Determine the [X, Y] coordinate at the center of the cell enclosing the given text.  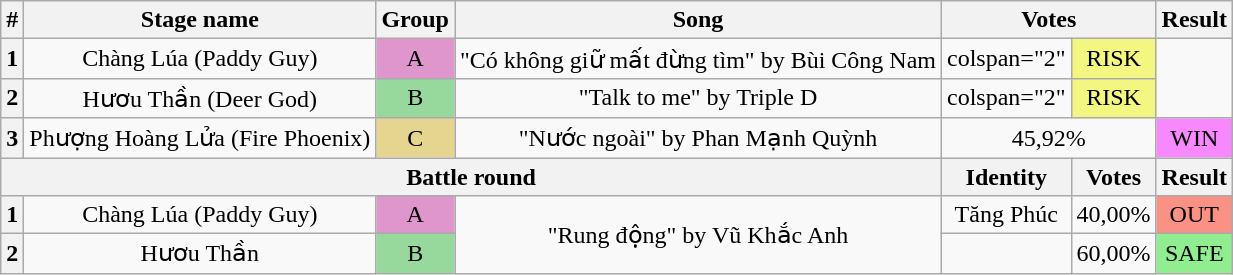
Stage name [200, 20]
SAFE [1194, 254]
60,00% [1114, 254]
"Có không giữ mất đừng tìm" by Bùi Công Nam [698, 59]
Group [416, 20]
Hươu Thần (Deer God) [200, 98]
3 [12, 138]
"Nước ngoài" by Phan Mạnh Quỳnh [698, 138]
# [12, 20]
40,00% [1114, 215]
45,92% [1050, 138]
WIN [1194, 138]
Identity [1007, 177]
C [416, 138]
"Talk to me" by Triple D [698, 98]
Song [698, 20]
Battle round [472, 177]
"Rung động" by Vũ Khắc Anh [698, 235]
Tăng Phúc [1007, 215]
Phượng Hoàng Lửa (Fire Phoenix) [200, 138]
Hươu Thần [200, 254]
OUT [1194, 215]
